Scan for the cell matching the given text and deliver its (x, y) coordinate at center. 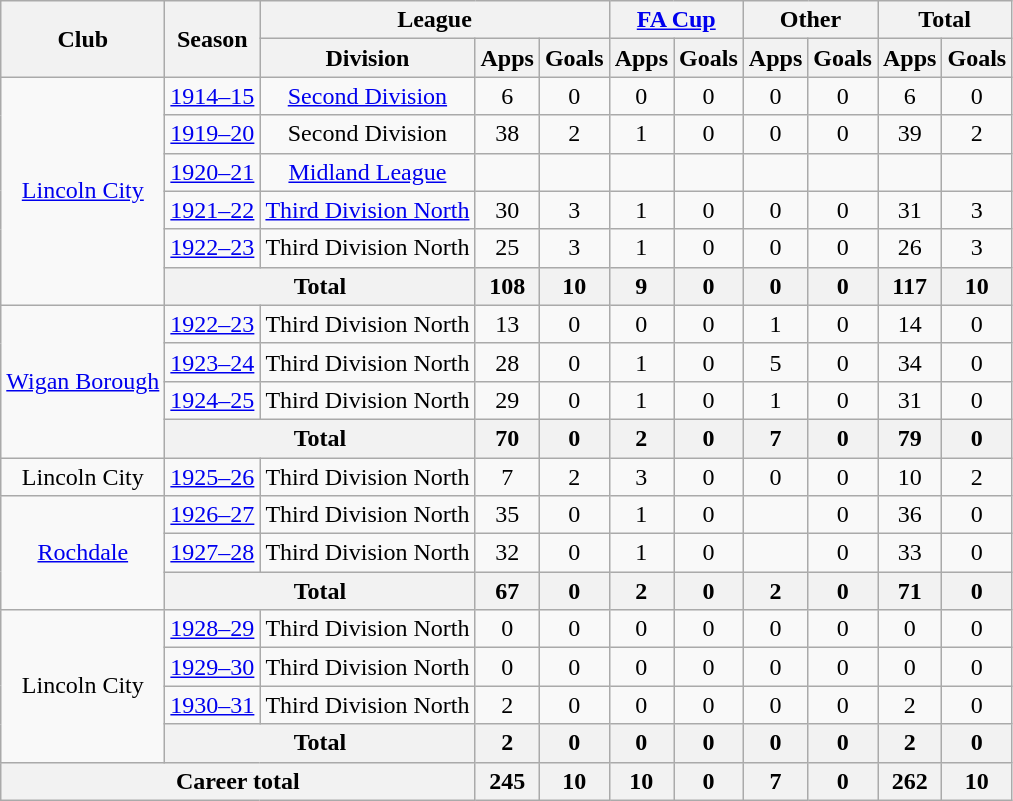
14 (910, 324)
Other (810, 20)
1921–22 (212, 210)
1928–29 (212, 629)
1919–20 (212, 134)
108 (507, 286)
1927–28 (212, 553)
1924–25 (212, 400)
Midland League (368, 172)
71 (910, 591)
13 (507, 324)
Rochdale (83, 553)
1926–27 (212, 515)
5 (775, 362)
117 (910, 286)
67 (507, 591)
Division (368, 58)
25 (507, 248)
70 (507, 438)
262 (910, 781)
1914–15 (212, 96)
33 (910, 553)
Club (83, 39)
Career total (238, 781)
Wigan Borough (83, 381)
1920–21 (212, 172)
245 (507, 781)
1929–30 (212, 667)
32 (507, 553)
Season (212, 39)
26 (910, 248)
28 (507, 362)
29 (507, 400)
34 (910, 362)
9 (641, 286)
79 (910, 438)
League (434, 20)
1930–31 (212, 705)
38 (507, 134)
36 (910, 515)
39 (910, 134)
1925–26 (212, 477)
35 (507, 515)
FA Cup (676, 20)
30 (507, 210)
1923–24 (212, 362)
